Extract the (X, Y) coordinate from the center of the cell holding the provided text.  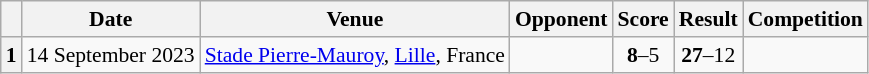
1 (12, 55)
Score (642, 19)
Venue (355, 19)
Competition (806, 19)
Result (708, 19)
14 September 2023 (111, 55)
Stade Pierre-Mauroy, Lille, France (355, 55)
8–5 (642, 55)
27–12 (708, 55)
Opponent (562, 19)
Date (111, 19)
